Extract the (X, Y) coordinate from the center of the cell holding the provided text.  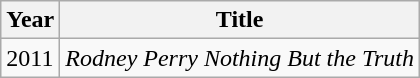
Year (30, 20)
Rodney Perry Nothing But the Truth (240, 58)
2011 (30, 58)
Title (240, 20)
